Capture the cell that displays the provided text and extract its (x, y) central coordinate. 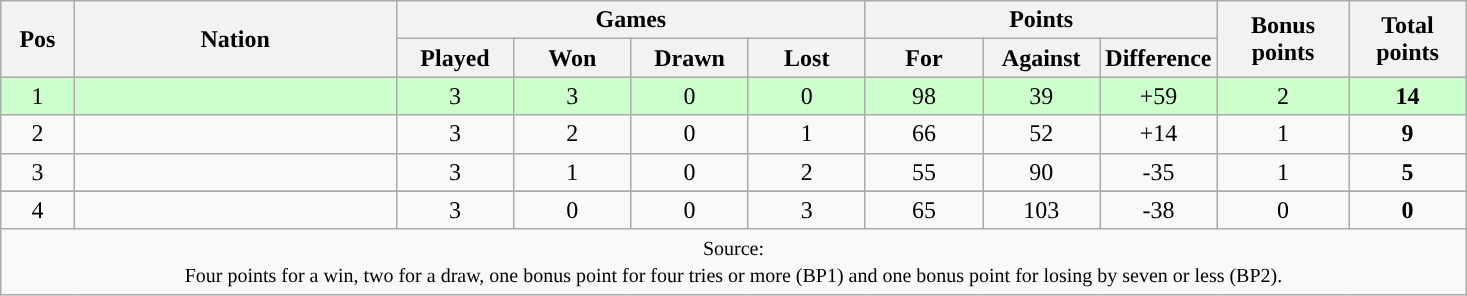
65 (924, 210)
9 (1408, 134)
4 (38, 210)
+14 (1158, 134)
For (924, 58)
98 (924, 96)
Won (572, 58)
14 (1408, 96)
Games (630, 20)
+59 (1158, 96)
Drawn (690, 58)
55 (924, 172)
39 (1042, 96)
103 (1042, 210)
-35 (1158, 172)
52 (1042, 134)
Played (454, 58)
66 (924, 134)
90 (1042, 172)
Pos (38, 39)
Nation (235, 39)
Bonuspoints (1283, 39)
5 (1408, 172)
Totalpoints (1408, 39)
Lost (806, 58)
-38 (1158, 210)
Source: Four points for a win, two for a draw, one bonus point for four tries or more (BP1) and one bonus point for losing by seven or less (BP2). (734, 262)
Difference (1158, 58)
Points (1041, 20)
Against (1042, 58)
